Identify which cell holds the provided text, then report its (X, Y) central coordinate. 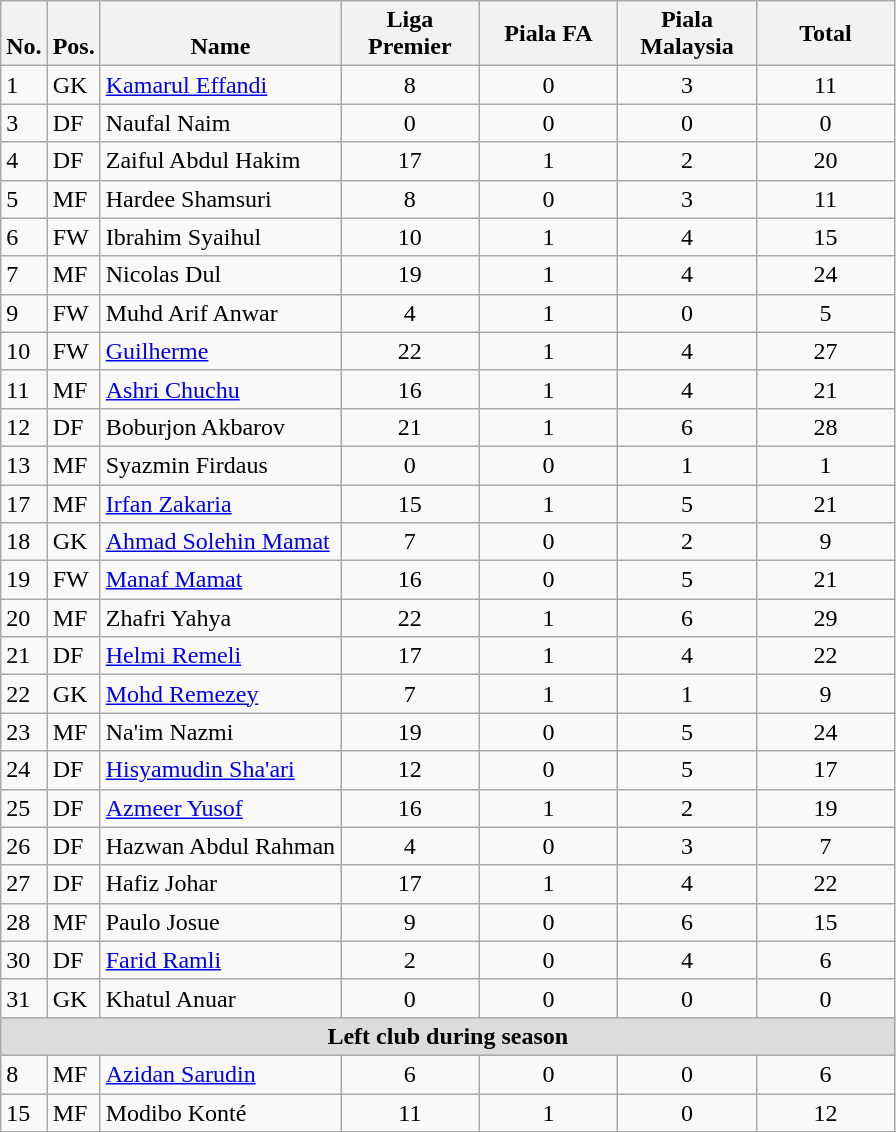
Liga Premier (410, 34)
Hazwan Abdul Rahman (220, 846)
Zhafri Yahya (220, 618)
Ashri Chuchu (220, 389)
Manaf Mamat (220, 580)
Piala Malaysia (688, 34)
26 (24, 846)
Kamarul Effandi (220, 85)
Hardee Shamsuri (220, 199)
Guilherme (220, 351)
Mohd Remezey (220, 694)
Zaiful Abdul Hakim (220, 161)
Hisyamudin Sha'ari (220, 770)
23 (24, 732)
Boburjon Akbarov (220, 427)
Naufal Naim (220, 123)
13 (24, 465)
Nicolas Dul (220, 275)
Hafiz Johar (220, 884)
Pos. (74, 34)
Irfan Zakaria (220, 503)
Total (826, 34)
Syazmin Firdaus (220, 465)
Left club during season (448, 1036)
30 (24, 960)
Na'im Nazmi (220, 732)
Ahmad Solehin Mamat (220, 542)
25 (24, 808)
18 (24, 542)
Name (220, 34)
No. (24, 34)
Paulo Josue (220, 922)
Ibrahim Syaihul (220, 237)
Muhd Arif Anwar (220, 313)
29 (826, 618)
Modibo Konté (220, 1113)
31 (24, 998)
Azidan Sarudin (220, 1074)
Khatul Anuar (220, 998)
Piala FA (548, 34)
Azmeer Yusof (220, 808)
Farid Ramli (220, 960)
Helmi Remeli (220, 656)
